Locate the cell with the specified text and output its [X, Y] center coordinate. 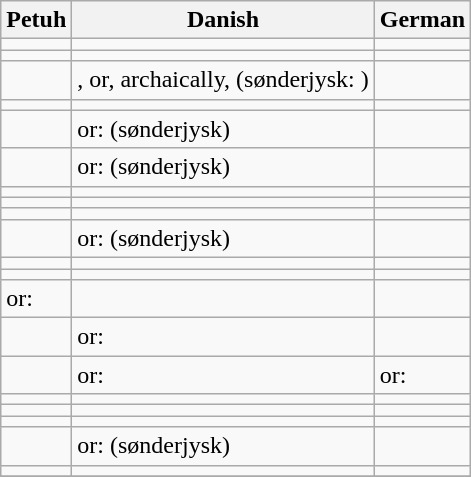
, or, archaically, (sønderjysk: ) [223, 80]
Petuh [36, 20]
Danish [223, 20]
German [422, 20]
